Identify which cell holds the provided text, then report its [X, Y] central coordinate. 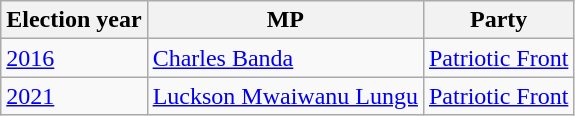
MP [285, 20]
Charles Banda [285, 58]
Election year [74, 20]
2016 [74, 58]
Party [498, 20]
Luckson Mwaiwanu Lungu [285, 96]
2021 [74, 96]
